Return the (X, Y) coordinate for the center point of the cell that contains the specified text.  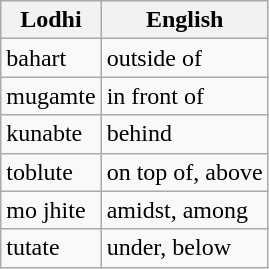
toblute (51, 172)
mugamte (51, 96)
tutate (51, 248)
under, below (184, 248)
mo jhite (51, 210)
behind (184, 134)
amidst, among (184, 210)
kunabte (51, 134)
in front of (184, 96)
on top of, above (184, 172)
bahart (51, 58)
outside of (184, 58)
English (184, 20)
Lodhi (51, 20)
